Provide the (x, y) coordinate of the cell's center where the given text is located.  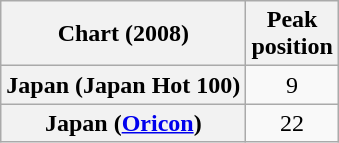
Chart (2008) (124, 34)
Japan (Japan Hot 100) (124, 85)
9 (292, 85)
Peakposition (292, 34)
22 (292, 123)
Japan (Oricon) (124, 123)
